Return the [x, y] coordinate for the center point of the cell that contains the specified text.  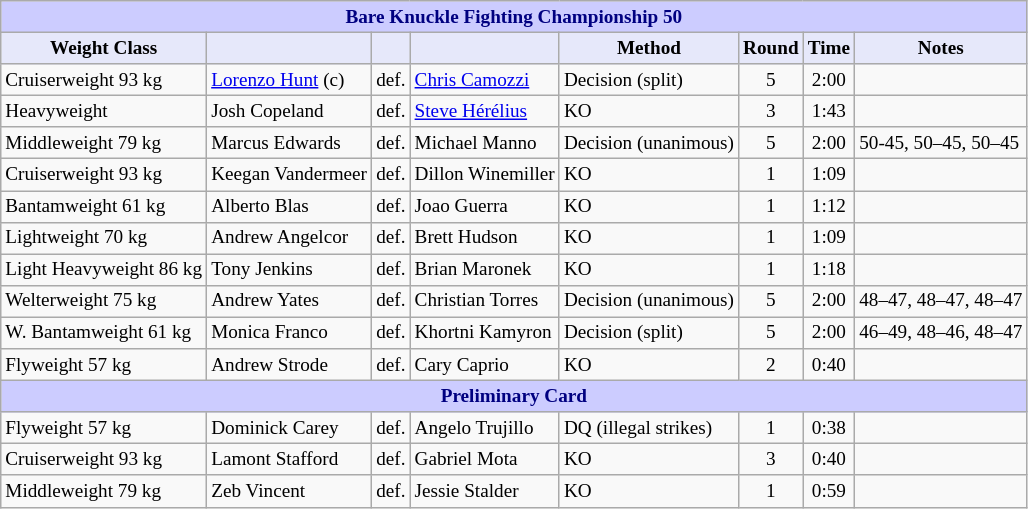
1:12 [828, 206]
0:38 [828, 428]
Lorenzo Hunt (c) [290, 80]
Brett Hudson [484, 238]
Angelo Trujillo [484, 428]
Time [828, 48]
Steve Hérélius [484, 111]
Chris Camozzi [484, 80]
Notes [941, 48]
2 [772, 365]
Bantamweight 61 kg [104, 206]
Welterweight 75 kg [104, 301]
Dillon Winemiller [484, 175]
1:43 [828, 111]
Marcus Edwards [290, 143]
50-45, 50–45, 50–45 [941, 143]
Monica Franco [290, 333]
Alberto Blas [290, 206]
Andrew Angelcor [290, 238]
Joao Guerra [484, 206]
Method [648, 48]
DQ (illegal strikes) [648, 428]
Christian Torres [484, 301]
Tony Jenkins [290, 270]
Gabriel Mota [484, 460]
Heavyweight [104, 111]
1:18 [828, 270]
W. Bantamweight 61 kg [104, 333]
Bare Knuckle Fighting Championship 50 [514, 17]
Dominick Carey [290, 428]
Brian Maronek [484, 270]
0:59 [828, 491]
48–47, 48–47, 48–47 [941, 301]
Michael Manno [484, 143]
Weight Class [104, 48]
Light Heavyweight 86 kg [104, 270]
Jessie Stalder [484, 491]
Lamont Stafford [290, 460]
Andrew Yates [290, 301]
Keegan Vandermeer [290, 175]
Cary Caprio [484, 365]
Khortni Kamyron [484, 333]
Round [772, 48]
46–49, 48–46, 48–47 [941, 333]
Preliminary Card [514, 396]
Zeb Vincent [290, 491]
Andrew Strode [290, 365]
Josh Copeland [290, 111]
Lightweight 70 kg [104, 238]
